Find where the given text appears and provide that cell's center as [X, Y] coordinate. 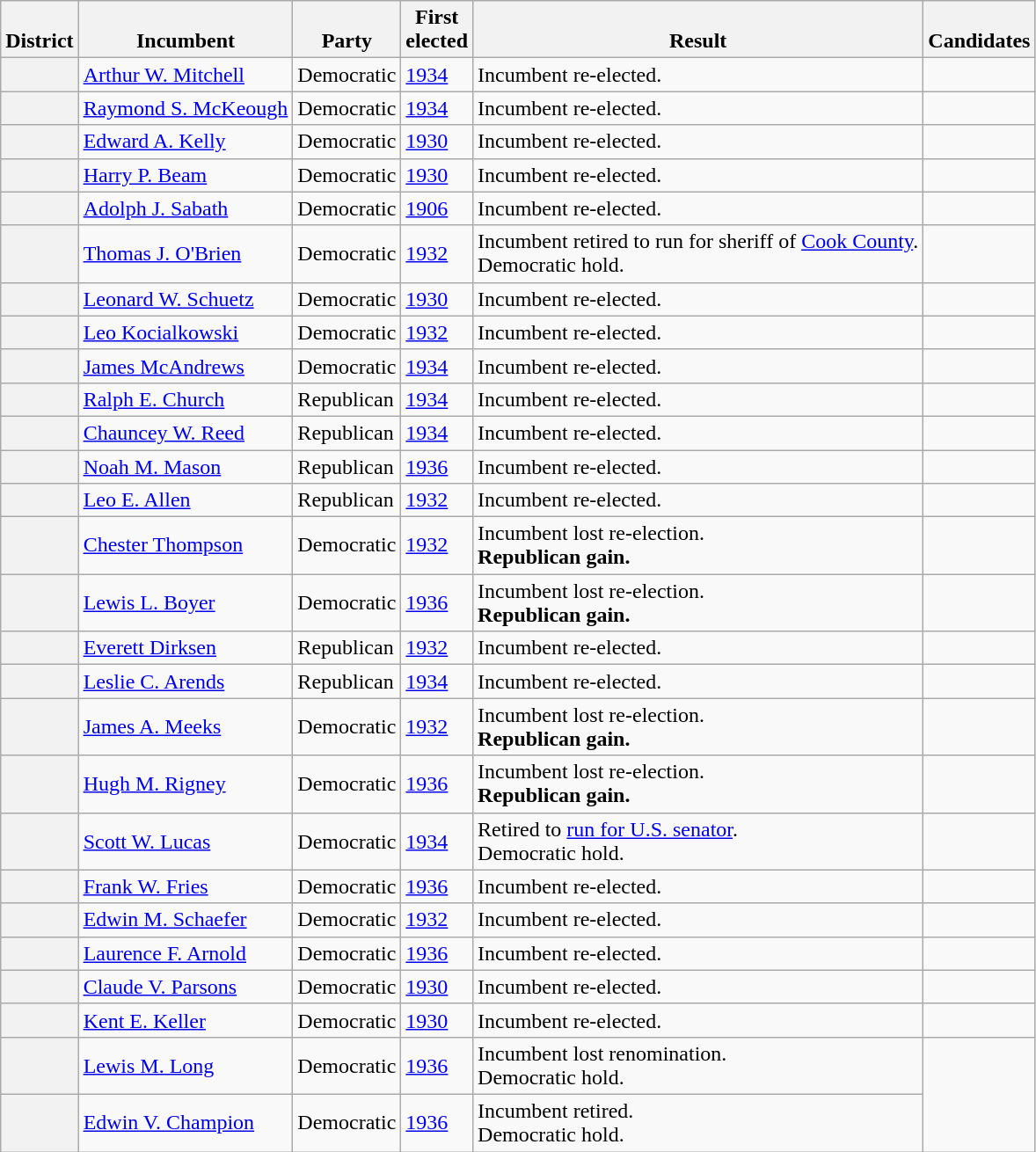
Edwin M. Schaefer [186, 920]
Raymond S. McKeough [186, 108]
Harry P. Beam [186, 175]
Incumbent lost renomination.Democratic hold. [698, 1066]
Incumbent retired to run for sheriff of Cook County.Democratic hold. [698, 253]
Scott W. Lucas [186, 841]
Party [347, 30]
Candidates [980, 30]
District [40, 30]
Edward A. Kelly [186, 142]
Leslie C. Arends [186, 682]
Chester Thompson [186, 545]
Result [698, 30]
Retired to run for U.S. senator.Democratic hold. [698, 841]
Kent E. Keller [186, 1020]
Arthur W. Mitchell [186, 75]
Everett Dirksen [186, 648]
Lewis L. Boyer [186, 603]
James A. Meeks [186, 726]
Incumbent [186, 30]
Claude V. Parsons [186, 987]
Leo Kocialkowski [186, 332]
Leonard W. Schuetz [186, 299]
Ralph E. Church [186, 399]
Hugh M. Rigney [186, 784]
1906 [437, 208]
Edwin V. Champion [186, 1122]
Firstelected [437, 30]
James McAndrews [186, 366]
Thomas J. O'Brien [186, 253]
Frank W. Fries [186, 886]
Noah M. Mason [186, 467]
Laurence F. Arnold [186, 953]
Adolph J. Sabath [186, 208]
Lewis M. Long [186, 1066]
Chauncey W. Reed [186, 433]
Incumbent retired.Democratic hold. [698, 1122]
Leo E. Allen [186, 500]
